For the text-containing cell, return its midpoint in (X, Y) coordinate format. 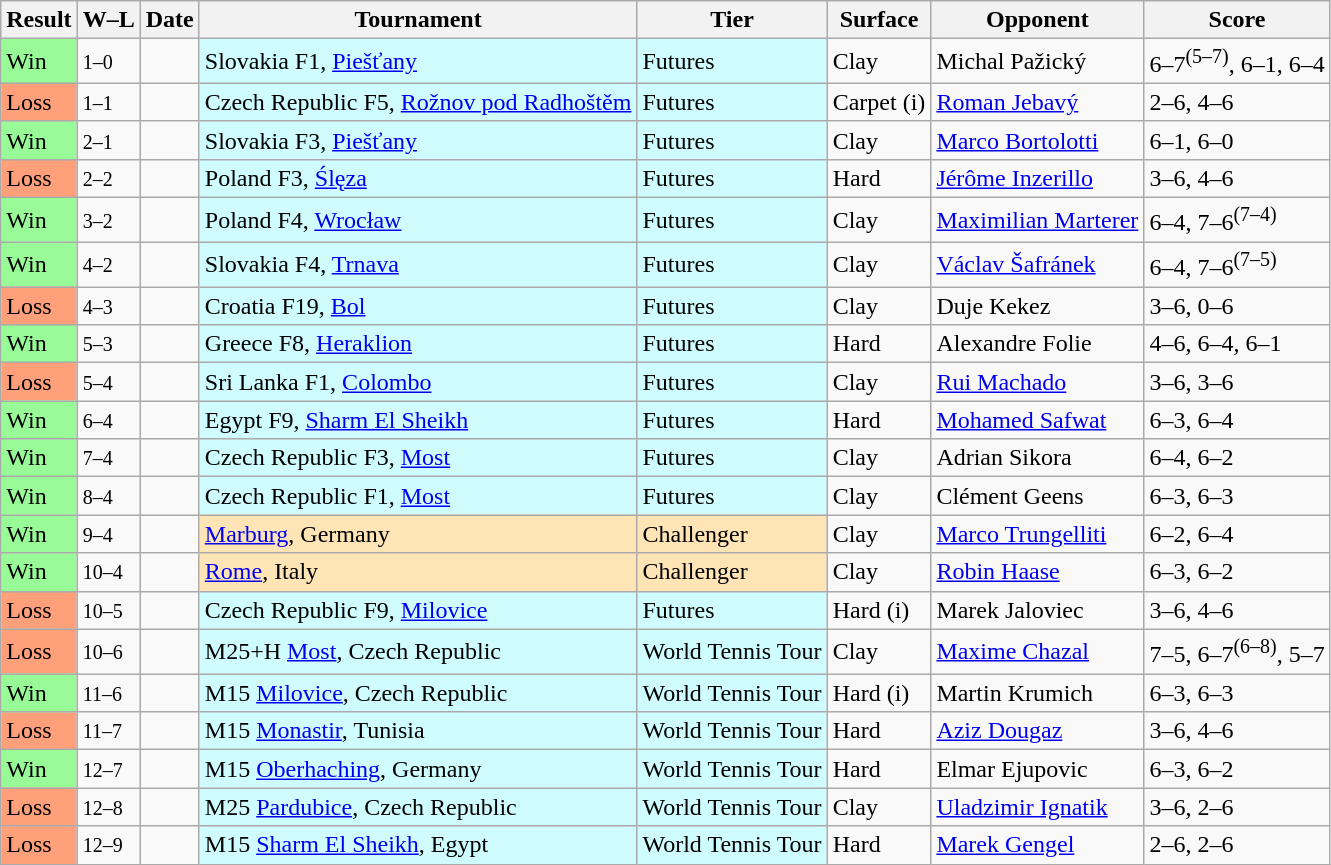
Marek Jaloviec (1038, 610)
Czech Republic F1, Most (418, 496)
Poland F3, Ślęza (418, 178)
4–6, 6–4, 6–1 (1237, 344)
M15 Milovice, Czech Republic (418, 693)
Opponent (1038, 20)
6–4 (108, 420)
7–4 (108, 458)
6–2, 6–4 (1237, 534)
6–4, 6–2 (1237, 458)
9–4 (108, 534)
M15 Oberhaching, Germany (418, 769)
W–L (108, 20)
12–8 (108, 807)
Score (1237, 20)
Clément Geens (1038, 496)
2–6, 4–6 (1237, 102)
10–4 (108, 572)
Greece F8, Heraklion (418, 344)
Croatia F19, Bol (418, 306)
6–4, 7–6(7–5) (1237, 264)
M25+H Most, Czech Republic (418, 652)
Marco Trungelliti (1038, 534)
6–3, 6–4 (1237, 420)
Slovakia F4, Trnava (418, 264)
3–2 (108, 220)
M15 Monastir, Tunisia (418, 731)
2–2 (108, 178)
Slovakia F1, Piešťany (418, 62)
Carpet (i) (879, 102)
3–6, 2–6 (1237, 807)
M25 Pardubice, Czech Republic (418, 807)
Czech Republic F9, Milovice (418, 610)
Duje Kekez (1038, 306)
Roman Jebavý (1038, 102)
4–3 (108, 306)
Sri Lanka F1, Colombo (418, 382)
Result (39, 20)
2–1 (108, 140)
12–7 (108, 769)
5–4 (108, 382)
Robin Haase (1038, 572)
Marek Gengel (1038, 845)
Egypt F9, Sharm El Sheikh (418, 420)
Václav Šafránek (1038, 264)
Martin Krumich (1038, 693)
3–6, 0–6 (1237, 306)
1–0 (108, 62)
Marco Bortolotti (1038, 140)
7–5, 6–7(6–8), 5–7 (1237, 652)
Poland F4, Wrocław (418, 220)
Mohamed Safwat (1038, 420)
6–4, 7–6(7–4) (1237, 220)
6–7(5–7), 6–1, 6–4 (1237, 62)
Elmar Ejupovic (1038, 769)
Michal Pažický (1038, 62)
Adrian Sikora (1038, 458)
2–6, 2–6 (1237, 845)
11–6 (108, 693)
5–3 (108, 344)
10–6 (108, 652)
Slovakia F3, Piešťany (418, 140)
Czech Republic F3, Most (418, 458)
1–1 (108, 102)
11–7 (108, 731)
Jérôme Inzerillo (1038, 178)
3–6, 3–6 (1237, 382)
Surface (879, 20)
Tier (732, 20)
Marburg, Germany (418, 534)
4–2 (108, 264)
6–1, 6–0 (1237, 140)
Date (170, 20)
Rome, Italy (418, 572)
Czech Republic F5, Rožnov pod Radhoštěm (418, 102)
8–4 (108, 496)
12–9 (108, 845)
Maximilian Marterer (1038, 220)
Tournament (418, 20)
Alexandre Folie (1038, 344)
Rui Machado (1038, 382)
M15 Sharm El Sheikh, Egypt (418, 845)
Maxime Chazal (1038, 652)
Aziz Dougaz (1038, 731)
10–5 (108, 610)
Uladzimir Ignatik (1038, 807)
